Find where the given text appears and provide that cell's center as [x, y] coordinate. 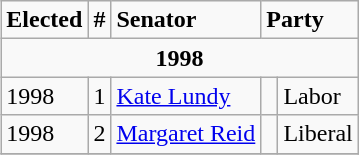
Elected [44, 20]
2 [100, 134]
# [100, 20]
Senator [186, 20]
Margaret Reid [186, 134]
Labor [318, 96]
Party [310, 20]
Liberal [318, 134]
Kate Lundy [186, 96]
1 [100, 96]
